Identify which cell holds the provided text, then report its (x, y) central coordinate. 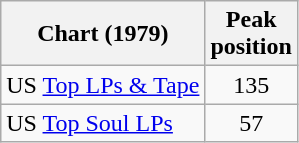
US Top LPs & Tape (103, 85)
US Top Soul LPs (103, 123)
Chart (1979) (103, 34)
135 (251, 85)
57 (251, 123)
Peakposition (251, 34)
